Search for the cell housing the specified text and yield its [x, y] center coordinate. 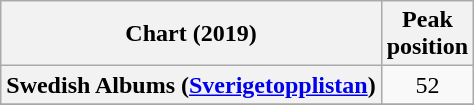
Swedish Albums (Sverigetopplistan) [191, 85]
52 [427, 85]
Peakposition [427, 34]
Chart (2019) [191, 34]
